Pinpoint the cell where the given text exists, returning its (X, Y) midpoint coordinate. 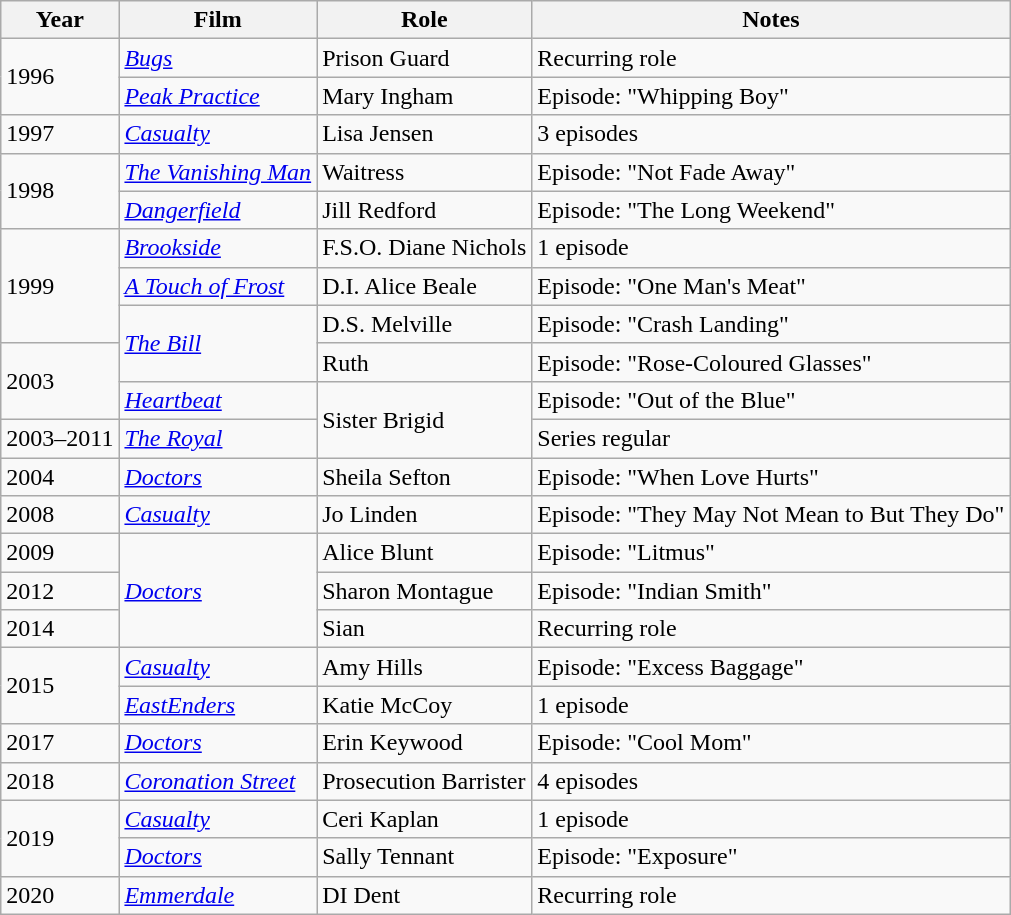
Episode: "Out of the Blue" (771, 400)
The Vanishing Man (218, 172)
The Royal (218, 438)
Amy Hills (424, 667)
A Touch of Frost (218, 286)
Dangerfield (218, 210)
Series regular (771, 438)
2012 (60, 591)
Sister Brigid (424, 419)
Episode: "Crash Landing" (771, 324)
Jo Linden (424, 515)
2017 (60, 743)
Ceri Kaplan (424, 819)
Alice Blunt (424, 553)
2015 (60, 686)
Notes (771, 20)
Lisa Jensen (424, 134)
2020 (60, 895)
Film (218, 20)
Episode: "Litmus" (771, 553)
1999 (60, 286)
Role (424, 20)
1996 (60, 77)
D.S. Melville (424, 324)
2014 (60, 629)
Episode: "Exposure" (771, 857)
1998 (60, 191)
2003–2011 (60, 438)
4 episodes (771, 781)
The Bill (218, 343)
Brookside (218, 248)
Episode: "Indian Smith" (771, 591)
Peak Practice (218, 96)
Episode: "One Man's Meat" (771, 286)
Waitress (424, 172)
Emmerdale (218, 895)
Episode: "Cool Mom" (771, 743)
Episode: "When Love Hurts" (771, 477)
D.I. Alice Beale (424, 286)
Sally Tennant (424, 857)
3 episodes (771, 134)
Sian (424, 629)
Year (60, 20)
Prison Guard (424, 58)
DI Dent (424, 895)
Episode: "They May Not Mean to But They Do" (771, 515)
Mary Ingham (424, 96)
2009 (60, 553)
Sheila Sefton (424, 477)
Episode: "The Long Weekend" (771, 210)
Episode: "Rose-Coloured Glasses" (771, 362)
Heartbeat (218, 400)
1997 (60, 134)
Jill Redford (424, 210)
2019 (60, 838)
Katie McCoy (424, 705)
Bugs (218, 58)
EastEnders (218, 705)
2004 (60, 477)
2018 (60, 781)
Sharon Montague (424, 591)
Erin Keywood (424, 743)
F.S.O. Diane Nichols (424, 248)
Episode: "Not Fade Away" (771, 172)
Episode: "Whipping Boy" (771, 96)
Ruth (424, 362)
2008 (60, 515)
Coronation Street (218, 781)
Episode: "Excess Baggage" (771, 667)
2003 (60, 381)
Prosecution Barrister (424, 781)
